Extract the [X, Y] coordinate from the center of the cell holding the provided text.  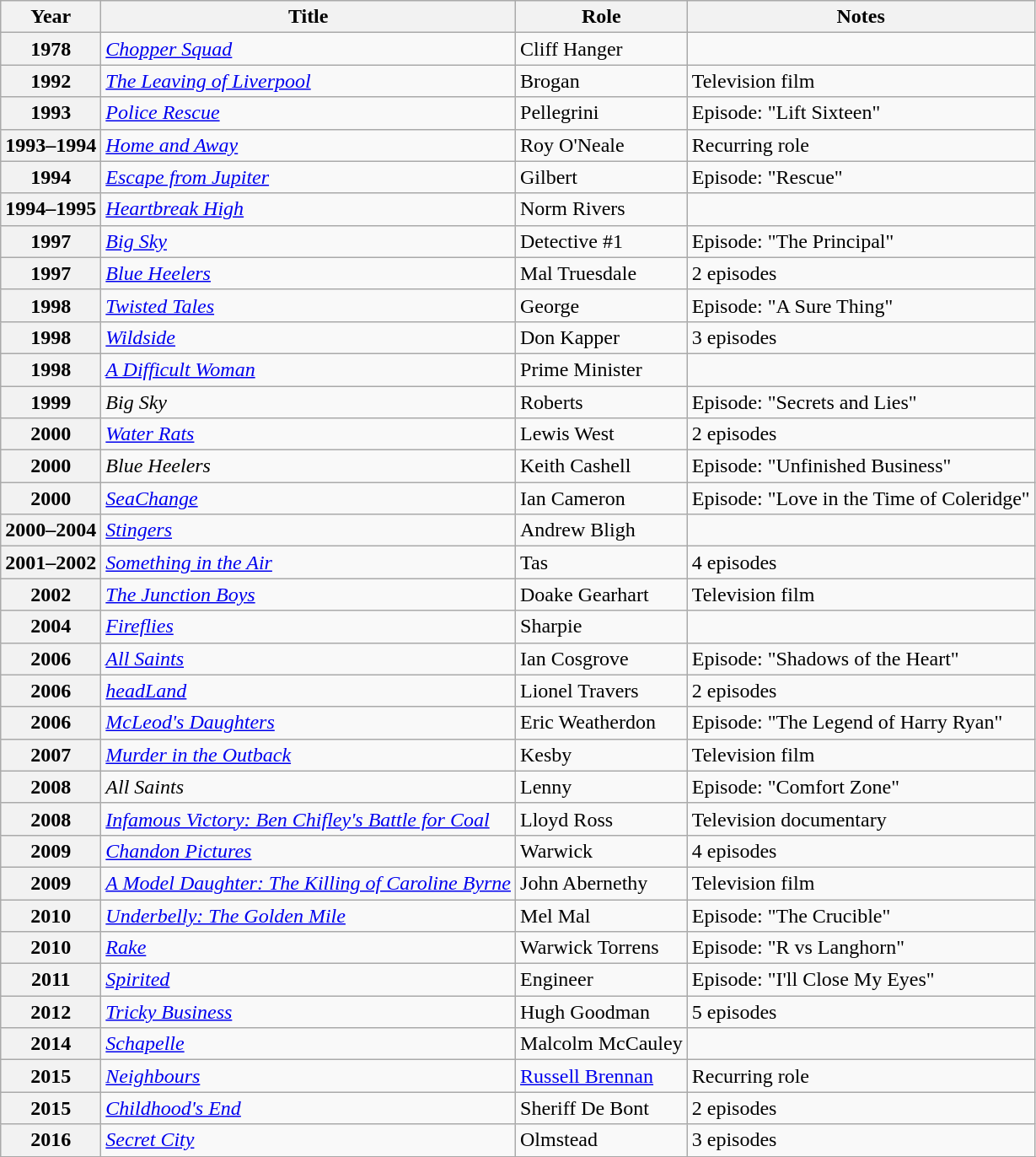
Brogan [602, 81]
The Leaving of Liverpool [309, 81]
Lewis West [602, 434]
Cliff Hanger [602, 49]
Ian Cameron [602, 498]
Police Rescue [309, 113]
2007 [51, 755]
Year [51, 17]
Engineer [602, 980]
Roy O'Neale [602, 145]
Episode: "The Crucible" [861, 915]
Andrew Bligh [602, 530]
Heartbreak High [309, 209]
Pellegrini [602, 113]
Mel Mal [602, 915]
Ian Cosgrove [602, 659]
Malcolm McCauley [602, 1044]
Role [602, 17]
Something in the Air [309, 562]
Lenny [602, 787]
Norm Rivers [602, 209]
Episode: "Secrets and Lies" [861, 402]
Keith Cashell [602, 466]
Tricky Business [309, 1012]
Mal Truesdale [602, 273]
Warwick Torrens [602, 948]
Chandon Pictures [309, 851]
Prime Minister [602, 369]
Water Rats [309, 434]
2004 [51, 627]
John Abernethy [602, 883]
Infamous Victory: Ben Chifley's Battle for Coal [309, 819]
Episode: "Comfort Zone" [861, 787]
Roberts [602, 402]
Episode: "Love in the Time of Coleridge" [861, 498]
Episode: "Unfinished Business" [861, 466]
1993–1994 [51, 145]
1999 [51, 402]
George [602, 305]
Childhood's End [309, 1108]
Lionel Travers [602, 691]
headLand [309, 691]
Escape from Jupiter [309, 177]
Sharpie [602, 627]
Twisted Tales [309, 305]
Schapelle [309, 1044]
1978 [51, 49]
Neighbours [309, 1076]
1993 [51, 113]
Television documentary [861, 819]
A Difficult Woman [309, 369]
Hugh Goodman [602, 1012]
Eric Weatherdon [602, 723]
Russell Brennan [602, 1076]
Tas [602, 562]
2012 [51, 1012]
Warwick [602, 851]
1994–1995 [51, 209]
2001–2002 [51, 562]
The Junction Boys [309, 595]
Title [309, 17]
Kesby [602, 755]
1994 [51, 177]
Olmstead [602, 1140]
Sheriff De Bont [602, 1108]
2016 [51, 1140]
2000–2004 [51, 530]
Episode: "The Legend of Harry Ryan" [861, 723]
Stingers [309, 530]
2011 [51, 980]
Underbelly: The Golden Mile [309, 915]
Episode: "A Sure Thing" [861, 305]
A Model Daughter: The Killing of Caroline Byrne [309, 883]
2014 [51, 1044]
Episode: "Lift Sixteen" [861, 113]
Doake Gearhart [602, 595]
Detective #1 [602, 241]
1992 [51, 81]
Secret City [309, 1140]
Gilbert [602, 177]
Episode: "I'll Close My Eyes" [861, 980]
Lloyd Ross [602, 819]
Don Kapper [602, 337]
Rake [309, 948]
SeaChange [309, 498]
Wildside [309, 337]
Notes [861, 17]
Fireflies [309, 627]
Home and Away [309, 145]
Chopper Squad [309, 49]
Episode: "The Principal" [861, 241]
Episode: "Shadows of the Heart" [861, 659]
Episode: "Rescue" [861, 177]
5 episodes [861, 1012]
McLeod's Daughters [309, 723]
Episode: "R vs Langhorn" [861, 948]
Murder in the Outback [309, 755]
Spirited [309, 980]
2002 [51, 595]
